Output the [X, Y] coordinate of the center of the cell containing the given text.  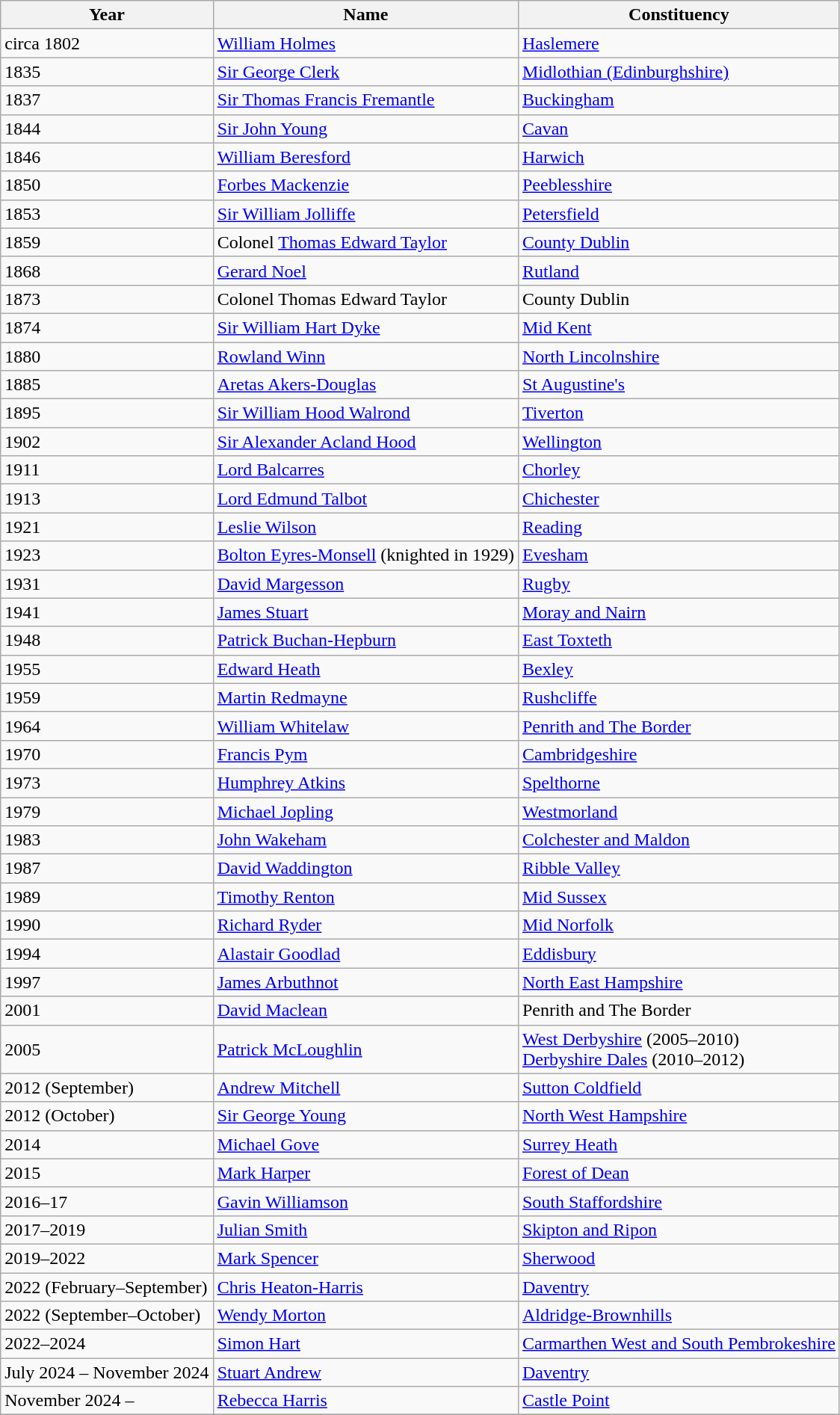
1987 [107, 869]
Cavan [679, 129]
1923 [107, 555]
1989 [107, 897]
1970 [107, 754]
1931 [107, 584]
Buckingham [679, 100]
1880 [107, 357]
Mark Spencer [365, 1258]
Wendy Morton [365, 1316]
2022 (September–October) [107, 1316]
Mid Kent [679, 327]
1959 [107, 697]
2019–2022 [107, 1258]
West Derbyshire (2005–2010) Derbyshire Dales (2010–2012) [679, 1049]
Michael Jopling [365, 811]
James Arbuthnot [365, 982]
Constituency [679, 15]
Eddisbury [679, 954]
David Waddington [365, 869]
1964 [107, 726]
Julian Smith [365, 1230]
1835 [107, 72]
Bolton Eyres-Monsell (knighted in 1929) [365, 555]
Patrick Buchan-Hepburn [365, 641]
Year [107, 15]
2015 [107, 1173]
Martin Redmayne [365, 697]
John Wakeham [365, 840]
1913 [107, 499]
circa 1802 [107, 43]
2012 (October) [107, 1116]
Andrew Mitchell [365, 1088]
1868 [107, 271]
East Toxteth [679, 641]
South Staffordshire [679, 1201]
2012 (September) [107, 1088]
William Beresford [365, 157]
Rugby [679, 584]
2017–2019 [107, 1230]
Humphrey Atkins [365, 783]
David Maclean [365, 1011]
Chorley [679, 470]
Sir John Young [365, 129]
1850 [107, 185]
Sir George Clerk [365, 72]
Rowland Winn [365, 357]
Alastair Goodlad [365, 954]
Westmorland [679, 811]
1873 [107, 299]
Moray and Nairn [679, 612]
Mid Sussex [679, 897]
Sir Thomas Francis Fremantle [365, 100]
1921 [107, 527]
Ribble Valley [679, 869]
Leslie Wilson [365, 527]
James Stuart [365, 612]
1948 [107, 641]
Castle Point [679, 1401]
2005 [107, 1049]
1885 [107, 385]
Midlothian (Edinburghshire) [679, 72]
Aldridge-Brownhills [679, 1316]
Wellington [679, 442]
1990 [107, 925]
Reading [679, 527]
1973 [107, 783]
Harwich [679, 157]
William Whitelaw [365, 726]
Petersfield [679, 214]
1979 [107, 811]
1902 [107, 442]
North Lincolnshire [679, 357]
1997 [107, 982]
1994 [107, 954]
North East Hampshire [679, 982]
1859 [107, 242]
North West Hampshire [679, 1116]
Rutland [679, 271]
Sir William Hood Walrond [365, 413]
2022 (February–September) [107, 1286]
Aretas Akers-Douglas [365, 385]
1983 [107, 840]
Rushcliffe [679, 697]
Cambridgeshire [679, 754]
Sutton Coldfield [679, 1088]
Stuart Andrew [365, 1372]
Forbes Mackenzie [365, 185]
Bexley [679, 669]
2016–17 [107, 1201]
July 2024 – November 2024 [107, 1372]
Peeblesshire [679, 185]
David Margesson [365, 584]
1955 [107, 669]
2001 [107, 1011]
Chris Heaton-Harris [365, 1286]
1911 [107, 470]
2014 [107, 1144]
Spelthorne [679, 783]
Francis Pym [365, 754]
Gavin Williamson [365, 1201]
1853 [107, 214]
1846 [107, 157]
Forest of Dean [679, 1173]
Haslemere [679, 43]
1844 [107, 129]
1941 [107, 612]
Gerard Noel [365, 271]
Carmarthen West and South Pembrokeshire [679, 1344]
Patrick McLoughlin [365, 1049]
Sherwood [679, 1258]
Rebecca Harris [365, 1401]
Sir George Young [365, 1116]
Name [365, 15]
Surrey Heath [679, 1144]
Tiverton [679, 413]
Mid Norfolk [679, 925]
Michael Gove [365, 1144]
Richard Ryder [365, 925]
Lord Edmund Talbot [365, 499]
2022–2024 [107, 1344]
November 2024 – [107, 1401]
Evesham [679, 555]
Mark Harper [365, 1173]
Chichester [679, 499]
Lord Balcarres [365, 470]
William Holmes [365, 43]
Sir William Hart Dyke [365, 327]
Timothy Renton [365, 897]
1837 [107, 100]
St Augustine's [679, 385]
Sir William Jolliffe [365, 214]
1874 [107, 327]
Simon Hart [365, 1344]
Skipton and Ripon [679, 1230]
Sir Alexander Acland Hood [365, 442]
Colchester and Maldon [679, 840]
Edward Heath [365, 669]
1895 [107, 413]
